Capture the cell that displays the provided text and extract its [x, y] central coordinate. 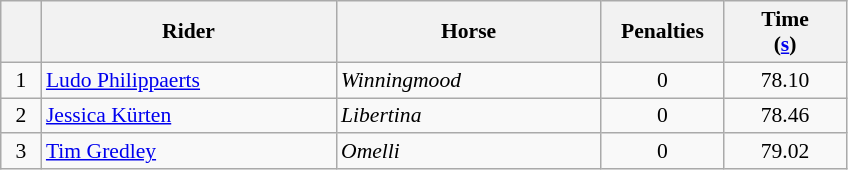
Time(s) [786, 32]
1 [21, 80]
2 [21, 116]
Penalties [662, 32]
3 [21, 152]
78.46 [786, 116]
Rider [188, 32]
Ludo Philippaerts [188, 80]
79.02 [786, 152]
Winningmood [468, 80]
Tim Gredley [188, 152]
Horse [468, 32]
78.10 [786, 80]
Omelli [468, 152]
Libertina [468, 116]
Jessica Kürten [188, 116]
